From the cell containing the given text, extract its center point as [X, Y] coordinate. 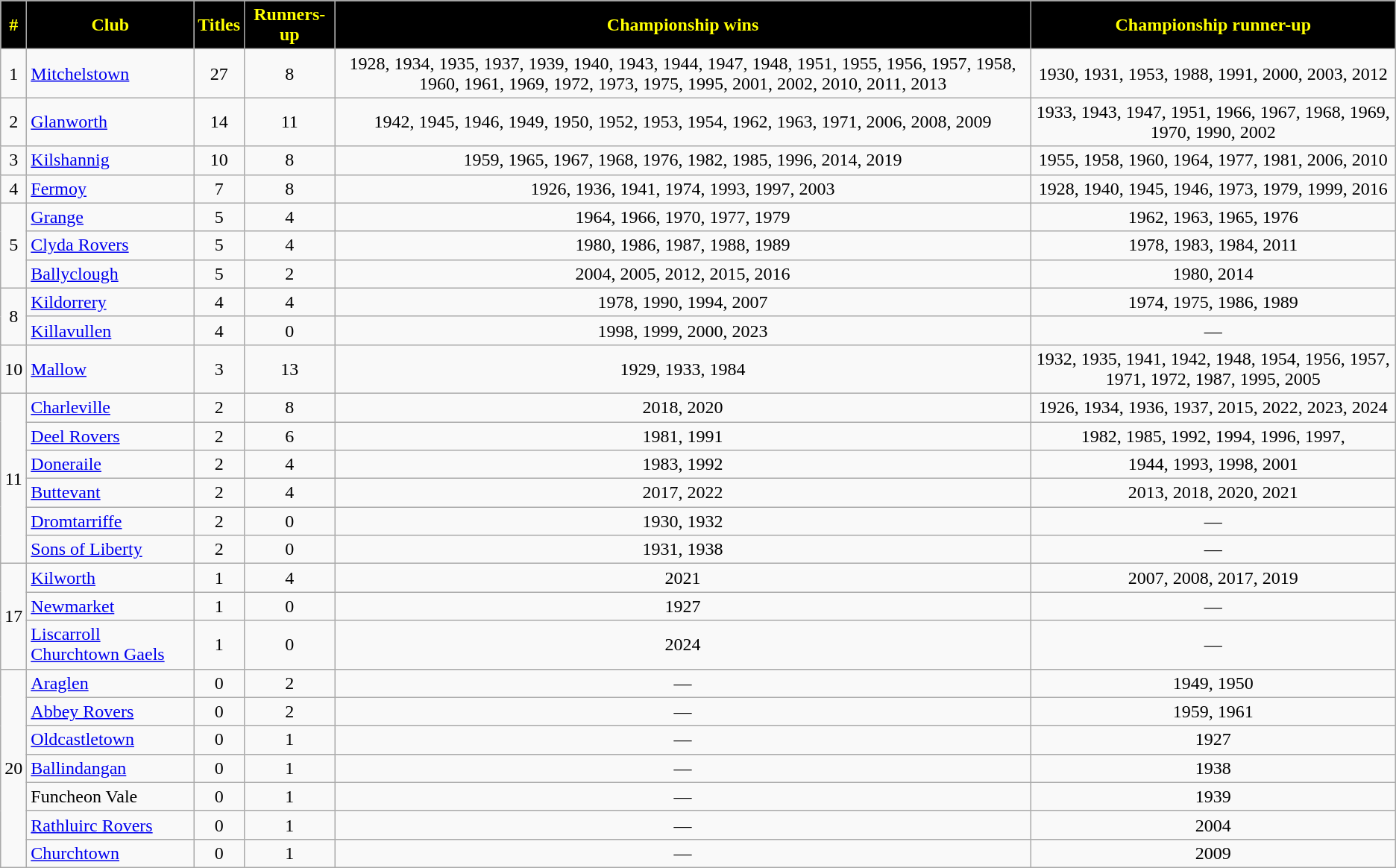
1930, 1932 [683, 521]
Championship wins [683, 25]
1980, 1986, 1987, 1988, 1989 [683, 245]
Churchtown [110, 853]
Dromtarriffe [110, 521]
6 [289, 436]
1964, 1966, 1970, 1977, 1979 [683, 217]
Liscarroll Churchtown Gaels [110, 644]
Championship runner-up [1213, 25]
Mallow [110, 368]
Charleville [110, 407]
Fermoy [110, 189]
Mitchelstown [110, 73]
Ballindangan [110, 768]
1939 [1213, 796]
2013, 2018, 2020, 2021 [1213, 493]
Runners-up [289, 25]
14 [219, 122]
1978, 1983, 1984, 2011 [1213, 245]
Abbey Rovers [110, 711]
Deel Rovers [110, 436]
2007, 2008, 2017, 2019 [1213, 578]
1959, 1965, 1967, 1968, 1976, 1982, 1985, 1996, 2014, 2019 [683, 160]
2024 [683, 644]
1955, 1958, 1960, 1964, 1977, 1981, 2006, 2010 [1213, 160]
2004 [1213, 825]
1926, 1936, 1941, 1974, 1993, 1997, 2003 [683, 189]
Oldcastletown [110, 740]
Grange [110, 217]
Titles [219, 25]
1949, 1950 [1213, 683]
Club [110, 25]
27 [219, 73]
Araglen [110, 683]
1931, 1938 [683, 550]
2018, 2020 [683, 407]
1938 [1213, 768]
1942, 1945, 1946, 1949, 1950, 1952, 1953, 1954, 1962, 1963, 1971, 2006, 2008, 2009 [683, 122]
# [13, 25]
1978, 1990, 1994, 2007 [683, 302]
Ballyclough [110, 274]
2021 [683, 578]
1983, 1992 [683, 465]
Rathluirc Rovers [110, 825]
Newmarket [110, 606]
1929, 1933, 1984 [683, 368]
Sons of Liberty [110, 550]
Glanworth [110, 122]
Kildorrery [110, 302]
20 [13, 768]
1928, 1940, 1945, 1946, 1973, 1979, 1999, 2016 [1213, 189]
7 [219, 189]
1998, 1999, 2000, 2023 [683, 330]
2017, 2022 [683, 493]
Kilshannig [110, 160]
Clyda Rovers [110, 245]
1974, 1975, 1986, 1989 [1213, 302]
1944, 1993, 1998, 2001 [1213, 465]
1933, 1943, 1947, 1951, 1966, 1967, 1968, 1969, 1970, 1990, 2002 [1213, 122]
1981, 1991 [683, 436]
17 [13, 616]
1932, 1935, 1941, 1942, 1948, 1954, 1956, 1957, 1971, 1972, 1987, 1995, 2005 [1213, 368]
Buttevant [110, 493]
2004, 2005, 2012, 2015, 2016 [683, 274]
2009 [1213, 853]
1982, 1985, 1992, 1994, 1996, 1997, [1213, 436]
1930, 1931, 1953, 1988, 1991, 2000, 2003, 2012 [1213, 73]
Kilworth [110, 578]
Doneraile [110, 465]
Killavullen [110, 330]
1926, 1934, 1936, 1937, 2015, 2022, 2023, 2024 [1213, 407]
13 [289, 368]
Funcheon Vale [110, 796]
1980, 2014 [1213, 274]
1962, 1963, 1965, 1976 [1213, 217]
1959, 1961 [1213, 711]
